Capture the cell that displays the provided text and extract its (X, Y) central coordinate. 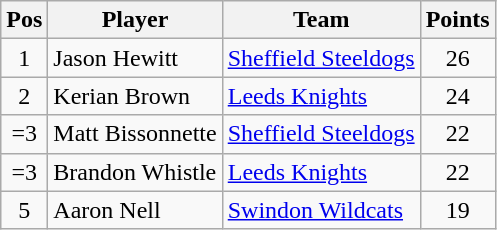
Points (458, 20)
Pos (24, 20)
26 (458, 58)
24 (458, 96)
Aaron Nell (135, 210)
5 (24, 210)
Swindon Wildcats (321, 210)
Jason Hewitt (135, 58)
19 (458, 210)
Brandon Whistle (135, 172)
Kerian Brown (135, 96)
1 (24, 58)
Player (135, 20)
Team (321, 20)
Matt Bissonnette (135, 134)
2 (24, 96)
